Find where the given text appears and provide that cell's center as [X, Y] coordinate. 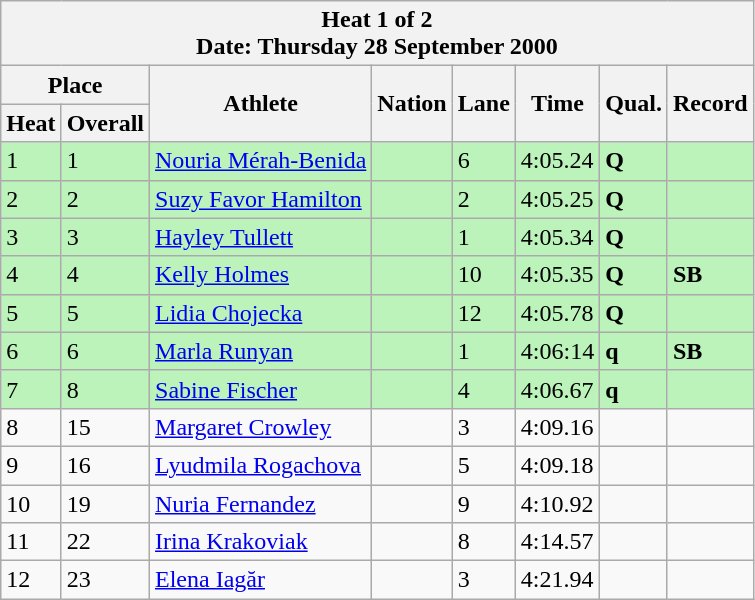
11 [31, 542]
16 [105, 465]
4:05.25 [557, 199]
4:14.57 [557, 542]
Place [76, 85]
Kelly Holmes [261, 275]
Lidia Chojecka [261, 313]
4:06.67 [557, 389]
Athlete [261, 104]
4:05.34 [557, 237]
4:06:14 [557, 351]
4:10.92 [557, 503]
Irina Krakoviak [261, 542]
Hayley Tullett [261, 237]
Nouria Mérah-Benida [261, 161]
4:21.94 [557, 580]
23 [105, 580]
Qual. [634, 104]
22 [105, 542]
Suzy Favor Hamilton [261, 199]
19 [105, 503]
4:09.16 [557, 427]
Lyudmila Rogachova [261, 465]
Heat [31, 123]
Nuria Fernandez [261, 503]
Sabine Fischer [261, 389]
7 [31, 389]
Heat 1 of 2 Date: Thursday 28 September 2000 [377, 34]
4:05.24 [557, 161]
Nation [412, 104]
Elena Iagăr [261, 580]
4:09.18 [557, 465]
Overall [105, 123]
Marla Runyan [261, 351]
4:05.35 [557, 275]
15 [105, 427]
Margaret Crowley [261, 427]
Time [557, 104]
4:05.78 [557, 313]
Record [710, 104]
Lane [484, 104]
